From the cell containing the given text, extract its center point as [X, Y] coordinate. 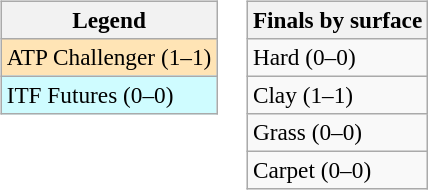
Clay (1–1) [337, 95]
Hard (0–0) [337, 57]
Grass (0–0) [337, 133]
Legend [108, 20]
ITF Futures (0–0) [108, 95]
Carpet (0–0) [337, 171]
ATP Challenger (1–1) [108, 57]
Finals by surface [337, 20]
